Extract the (X, Y) coordinate from the center of the cell holding the provided text.  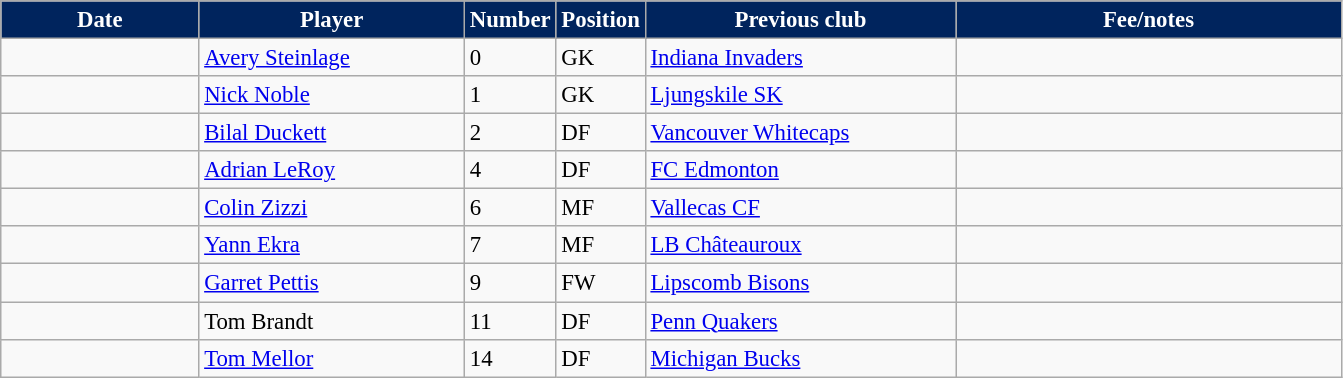
Tom Mellor (332, 358)
Previous club (800, 20)
Garret Pettis (332, 283)
Bilal Duckett (332, 133)
Vancouver Whitecaps (800, 133)
2 (510, 133)
Colin Zizzi (332, 208)
FW (600, 283)
Number (510, 20)
Adrian LeRoy (332, 170)
Indiana Invaders (800, 58)
Avery Steinlage (332, 58)
Penn Quakers (800, 321)
4 (510, 170)
1 (510, 95)
Yann Ekra (332, 245)
LB Châteauroux (800, 245)
14 (510, 358)
FC Edmonton (800, 170)
Michigan Bucks (800, 358)
Ljungskile SK (800, 95)
Date (100, 20)
9 (510, 283)
Tom Brandt (332, 321)
Fee/notes (1149, 20)
Position (600, 20)
Nick Noble (332, 95)
Vallecas CF (800, 208)
6 (510, 208)
Lipscomb Bisons (800, 283)
Player (332, 20)
0 (510, 58)
11 (510, 321)
7 (510, 245)
